Locate the cell with the specified text and output its [X, Y] center coordinate. 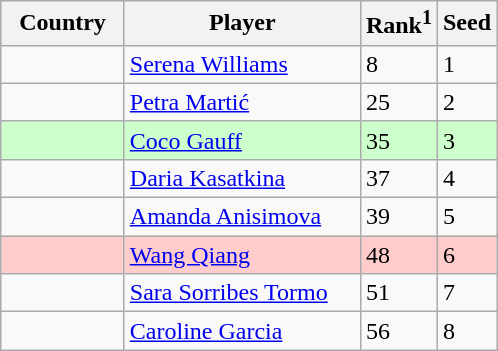
Sara Sorribes Tormo [242, 293]
37 [398, 178]
35 [398, 140]
51 [398, 293]
5 [466, 217]
3 [466, 140]
7 [466, 293]
2 [466, 102]
Petra Martić [242, 102]
56 [398, 331]
Daria Kasatkina [242, 178]
Amanda Anisimova [242, 217]
Seed [466, 24]
Serena Williams [242, 64]
4 [466, 178]
48 [398, 255]
1 [466, 64]
Rank1 [398, 24]
Player [242, 24]
25 [398, 102]
6 [466, 255]
Caroline Garcia [242, 331]
Coco Gauff [242, 140]
Country [63, 24]
Wang Qiang [242, 255]
39 [398, 217]
